Detect which cell encompasses the target text, then output its (x, y) center coordinate. 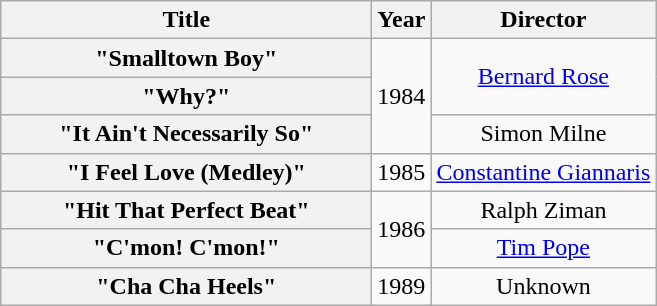
Tim Pope (544, 248)
Ralph Ziman (544, 210)
"I Feel Love (Medley)" (186, 172)
1989 (402, 286)
"Smalltown Boy" (186, 58)
Bernard Rose (544, 77)
Constantine Giannaris (544, 172)
"It Ain't Necessarily So" (186, 134)
Director (544, 20)
1984 (402, 96)
"C'mon! C'mon!" (186, 248)
Title (186, 20)
1986 (402, 229)
Unknown (544, 286)
"Why?" (186, 96)
"Hit That Perfect Beat" (186, 210)
"Cha Cha Heels" (186, 286)
Simon Milne (544, 134)
1985 (402, 172)
Year (402, 20)
